Pinpoint the cell where the given text exists, returning its [X, Y] midpoint coordinate. 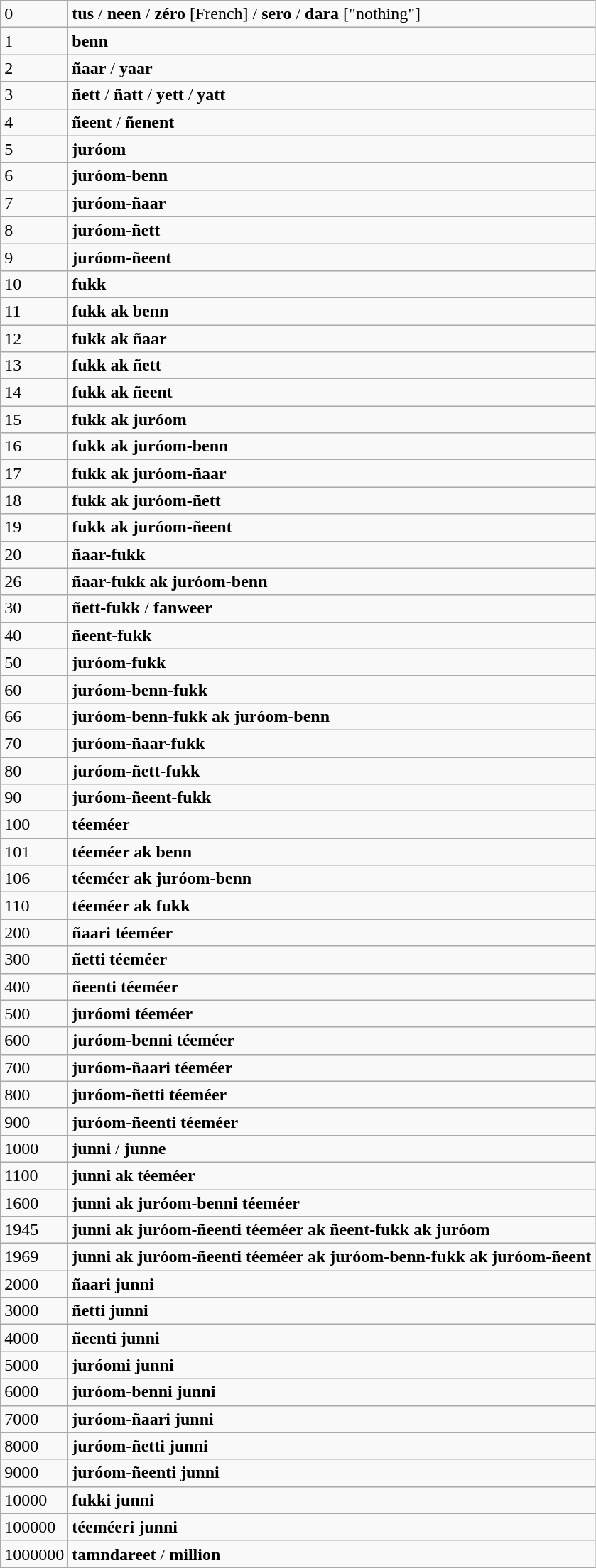
7 [34, 203]
fukk ak juróom [332, 420]
ñeent-fukk [332, 635]
1000000 [34, 1554]
13 [34, 366]
100000 [34, 1527]
junni ak juróom-ñeenti téeméer ak juróom-benn-fukk ak juróom-ñeent [332, 1257]
19 [34, 527]
fukk [332, 284]
700 [34, 1068]
7000 [34, 1419]
8 [34, 230]
juróom-ñeent [332, 257]
juróom-ñetti téeméer [332, 1095]
600 [34, 1041]
26 [34, 581]
juróom-ñaar-fukk [332, 743]
106 [34, 879]
ñeenti téeméer [332, 987]
juróom-ñeenti junni [332, 1473]
900 [34, 1122]
ñaari téeméer [332, 933]
ñett / ñatt / yett / yatt [332, 95]
juróom-benni junni [332, 1392]
101 [34, 852]
300 [34, 960]
juróomi junni [332, 1365]
50 [34, 662]
fukk ak juróom-ñett [332, 500]
6 [34, 176]
500 [34, 1014]
0 [34, 14]
60 [34, 689]
tus / neen / zéro [French] / sero / dara ["nothing"] [332, 14]
ñeent / ñenent [332, 122]
11 [34, 311]
junni ak juróom-ñeenti téeméer ak ñeent-fukk ak juróom [332, 1230]
66 [34, 716]
40 [34, 635]
juróom [332, 149]
ñaar-fukk [332, 554]
fukk ak benn [332, 311]
3 [34, 95]
1000 [34, 1148]
15 [34, 420]
8000 [34, 1446]
9 [34, 257]
juróom-ñetti junni [332, 1446]
4 [34, 122]
400 [34, 987]
juróom-benn-fukk ak juróom-benn [332, 716]
fukk ak ñaar [332, 339]
juróom-benn [332, 176]
ñaar-fukk ak juróom-benn [332, 581]
fukk ak juróom-benn [332, 446]
juróom-ñett [332, 230]
9000 [34, 1473]
téeméer ak benn [332, 852]
fukk ak juróom-ñeent [332, 527]
juróom-ñaari junni [332, 1419]
80 [34, 770]
90 [34, 798]
5000 [34, 1365]
1969 [34, 1257]
6000 [34, 1392]
ñaari junni [332, 1284]
2 [34, 68]
200 [34, 933]
ñaar / yaar [332, 68]
juróom-ñaar [332, 203]
800 [34, 1095]
téeméer ak juróom-benn [332, 879]
junni ak téeméer [332, 1175]
junni ak juróom-benni téeméer [332, 1203]
juróom-ñaari téeméer [332, 1068]
10000 [34, 1500]
juróom-benni téeméer [332, 1041]
tamndareet / million [332, 1554]
1600 [34, 1203]
10 [34, 284]
juróom-fukk [332, 662]
ñetti téeméer [332, 960]
ñett-fukk / fanweer [332, 608]
juróom-ñeent-fukk [332, 798]
fukk ak ñeent [332, 393]
fukki junni [332, 1500]
téeméeri junni [332, 1527]
juróom-benn-fukk [332, 689]
ñeenti junni [332, 1338]
junni / junne [332, 1148]
5 [34, 149]
téeméer [332, 825]
juróom-ñeenti téeméer [332, 1122]
2000 [34, 1284]
4000 [34, 1338]
14 [34, 393]
ñetti junni [332, 1311]
1100 [34, 1175]
16 [34, 446]
110 [34, 906]
12 [34, 339]
juróomi téeméer [332, 1014]
3000 [34, 1311]
100 [34, 825]
juróom-ñett-fukk [332, 770]
18 [34, 500]
1 [34, 41]
fukk ak ñett [332, 366]
1945 [34, 1230]
benn [332, 41]
17 [34, 473]
70 [34, 743]
fukk ak juróom-ñaar [332, 473]
30 [34, 608]
téeméer ak fukk [332, 906]
20 [34, 554]
